Detect which cell encompasses the target text, then output its [X, Y] center coordinate. 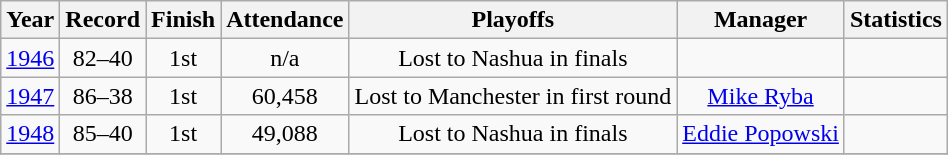
Finish [184, 20]
Year [30, 20]
1947 [30, 96]
82–40 [103, 58]
85–40 [103, 134]
n/a [285, 58]
86–38 [103, 96]
49,088 [285, 134]
Attendance [285, 20]
Mike Ryba [761, 96]
1948 [30, 134]
Playoffs [513, 20]
Eddie Popowski [761, 134]
Statistics [896, 20]
60,458 [285, 96]
Manager [761, 20]
Lost to Manchester in first round [513, 96]
Record [103, 20]
1946 [30, 58]
